Find where the given text appears and provide that cell's center as [x, y] coordinate. 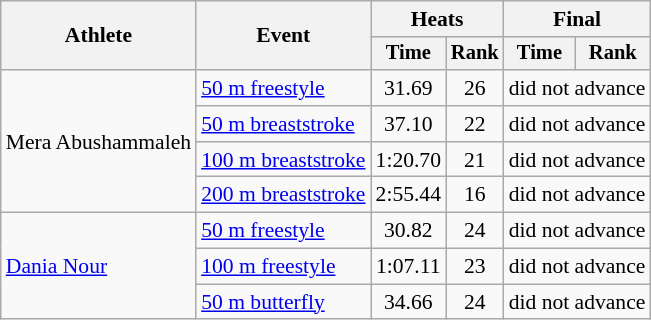
100 m freestyle [283, 267]
26 [475, 88]
37.10 [408, 124]
Event [283, 36]
1:07.11 [408, 267]
21 [475, 160]
31.69 [408, 88]
200 m breaststroke [283, 195]
34.66 [408, 302]
Athlete [98, 36]
Dania Nour [98, 266]
100 m breaststroke [283, 160]
50 m butterfly [283, 302]
2:55.44 [408, 195]
22 [475, 124]
23 [475, 267]
Mera Abushammaleh [98, 141]
1:20.70 [408, 160]
16 [475, 195]
30.82 [408, 231]
Final [578, 19]
50 m breaststroke [283, 124]
Heats [438, 19]
